Provide the (x, y) coordinate of the cell's center where the given text is located.  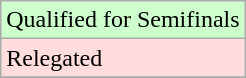
Relegated (123, 58)
Qualified for Semifinals (123, 20)
